From the cell containing the given text, extract its center point as [X, Y] coordinate. 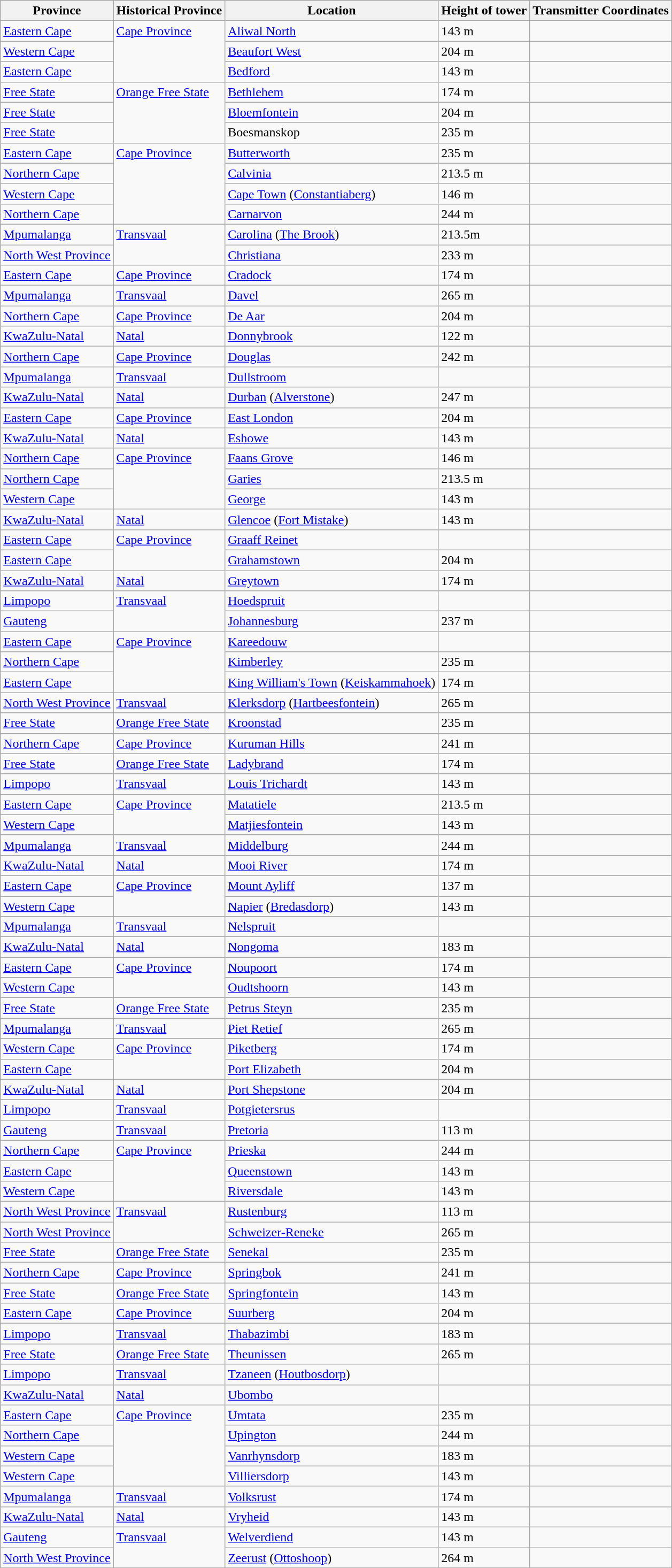
242 m [484, 357]
Garies [331, 479]
247 m [484, 397]
Theunissen [331, 1354]
Rustenburg [331, 1211]
Eshowe [331, 438]
Historical Province [169, 11]
Height of tower [484, 11]
Matjiesfontein [331, 825]
Butterworth [331, 153]
122 m [484, 336]
Kimberley [331, 662]
Port Elizabeth [331, 1069]
Graaff Reinet [331, 540]
Carolina (The Brook) [331, 234]
Nongoma [331, 947]
Noupoort [331, 967]
Durban (Alverstone) [331, 397]
Zeerust (Ottoshoop) [331, 1558]
Port Shepstone [331, 1089]
237 m [484, 621]
Pretoria [331, 1130]
Schweizer-Reneke [331, 1232]
264 m [484, 1558]
Johannesburg [331, 621]
Calvinia [331, 173]
Matatiele [331, 804]
King William's Town (Keiskammahoek) [331, 682]
Mount Ayliff [331, 886]
De Aar [331, 316]
Davel [331, 296]
Dullstroom [331, 377]
Villiersdorp [331, 1476]
213.5m [484, 234]
Grahamstown [331, 560]
Upington [331, 1435]
Napier (Bredasdorp) [331, 906]
Transmitter Coordinates [601, 11]
Ladybrand [331, 764]
Middelburg [331, 845]
Springbok [331, 1273]
Nelspruit [331, 927]
Kareedouw [331, 642]
Douglas [331, 357]
Christiana [331, 255]
Piketberg [331, 1049]
Greytown [331, 580]
Oudtshoorn [331, 988]
Boesmanskop [331, 133]
Prieska [331, 1150]
Carnarvon [331, 214]
Suurberg [331, 1313]
Bethlehem [331, 92]
Glencoe (Fort Mistake) [331, 519]
Vryheid [331, 1517]
Faans Grove [331, 458]
Vanrhynsdorp [331, 1456]
Location [331, 11]
233 m [484, 255]
Welverdiend [331, 1537]
Beaufort West [331, 51]
Hoedspruit [331, 601]
Bloemfontein [331, 112]
Queenstown [331, 1171]
137 m [484, 886]
Potgietersrus [331, 1110]
Kuruman Hills [331, 743]
Province [57, 11]
George [331, 499]
Tzaneen (Houtbosdorp) [331, 1374]
Aliwal North [331, 31]
Cape Town (Constantiaberg) [331, 194]
Klerksdorp (Hartbeesfontein) [331, 703]
Petrus Steyn [331, 1008]
Ubombo [331, 1395]
Springfontein [331, 1293]
Mooi River [331, 865]
Kroonstad [331, 723]
Bedford [331, 72]
Cradock [331, 275]
Louis Trichardt [331, 784]
Senekal [331, 1252]
Thabazimbi [331, 1334]
Umtata [331, 1415]
Donnybrook [331, 336]
Piet Retief [331, 1028]
Riversdale [331, 1191]
East London [331, 418]
Volksrust [331, 1496]
